Return [x, y] of the center of cell containing provided text 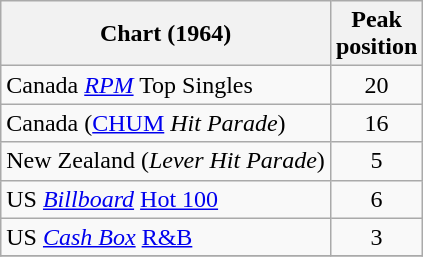
US Billboard Hot 100 [166, 199]
5 [376, 161]
US Cash Box R&B [166, 237]
20 [376, 85]
Peakposition [376, 34]
Chart (1964) [166, 34]
3 [376, 237]
Canada RPM Top Singles [166, 85]
Canada (CHUM Hit Parade) [166, 123]
6 [376, 199]
16 [376, 123]
New Zealand (Lever Hit Parade) [166, 161]
